Return the (X, Y) coordinate for the center point of the cell that contains the specified text.  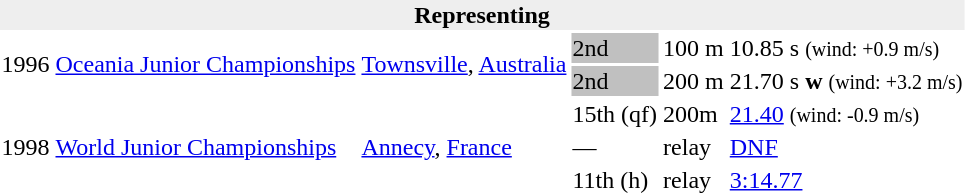
200m (694, 114)
1996 (26, 64)
relay (694, 147)
DNF (846, 147)
100 m (694, 48)
Townsville, Australia (464, 64)
— (615, 147)
21.70 s w (wind: +3.2 m/s) (846, 81)
Oceania Junior Championships (206, 64)
Representing (482, 15)
10.85 s (wind: +0.9 m/s) (846, 48)
15th (qf) (615, 114)
21.40 (wind: -0.9 m/s) (846, 114)
200 m (694, 81)
